Search for the cell housing the specified text and yield its (X, Y) center coordinate. 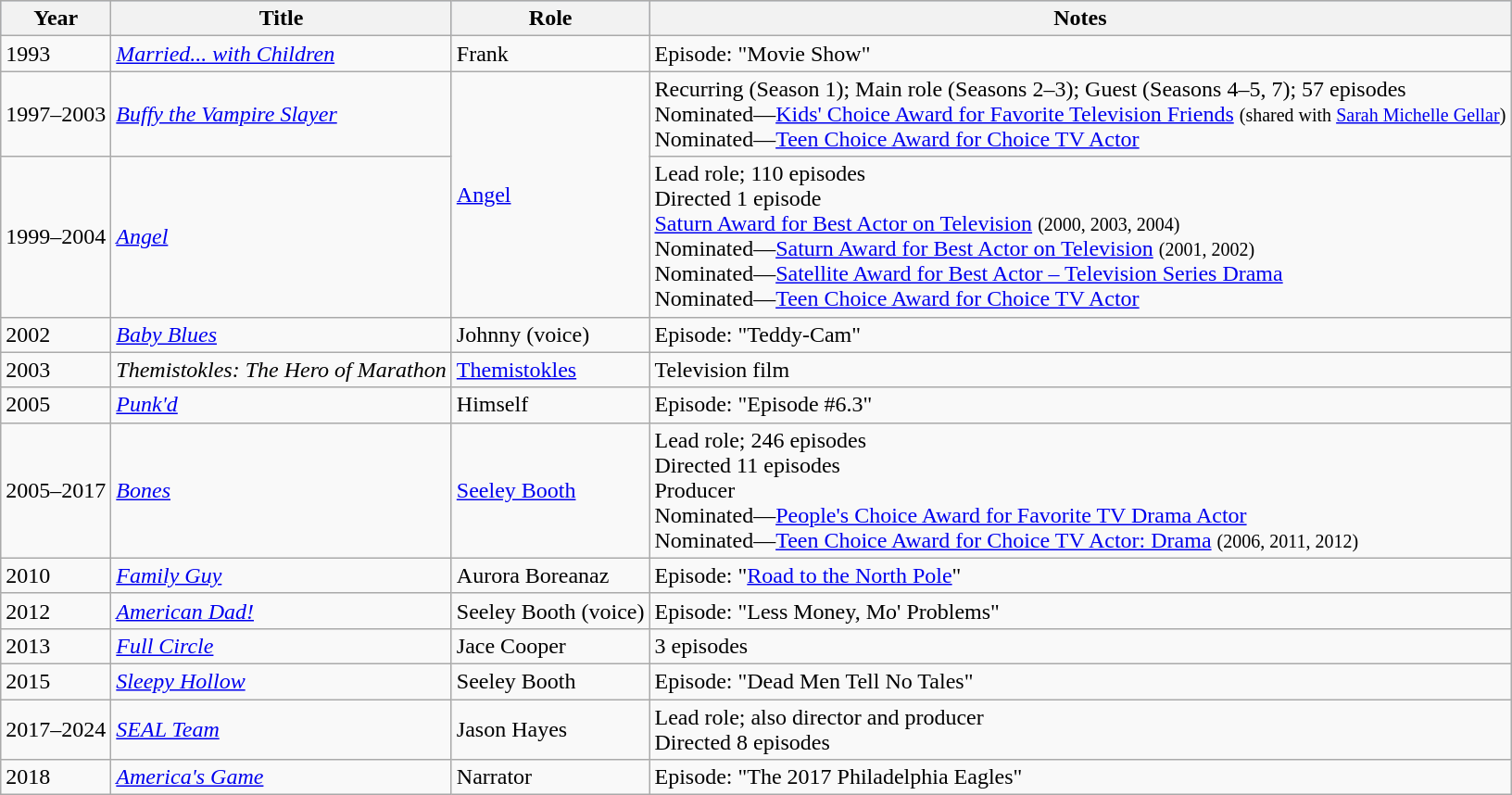
Notes (1080, 19)
Himself (550, 405)
2005–2017 (56, 490)
Johnny (voice) (550, 334)
Year (56, 19)
Aurora Boreanaz (550, 575)
2003 (56, 370)
Lead role; also director and producer Directed 8 episodes (1080, 728)
Punk'd (282, 405)
America's Game (282, 777)
2010 (56, 575)
Jace Cooper (550, 646)
Episode: "Movie Show" (1080, 54)
Episode: "Episode #6.3" (1080, 405)
Sleepy Hollow (282, 681)
2012 (56, 611)
Seeley Booth (voice) (550, 611)
3 episodes (1080, 646)
American Dad! (282, 611)
Baby Blues (282, 334)
Episode: "The 2017 Philadelphia Eagles" (1080, 777)
2002 (56, 334)
2013 (56, 646)
Episode: "Less Money, Mo' Problems" (1080, 611)
Married... with Children (282, 54)
SEAL Team (282, 728)
Family Guy (282, 575)
Episode: "Road to the North Pole" (1080, 575)
Episode: "Dead Men Tell No Tales" (1080, 681)
Television film (1080, 370)
1993 (56, 54)
Themistokles: The Hero of Marathon (282, 370)
Full Circle (282, 646)
Bones (282, 490)
Title (282, 19)
Frank (550, 54)
Episode: "Teddy-Cam" (1080, 334)
2005 (56, 405)
Buffy the Vampire Slayer (282, 114)
Jason Hayes (550, 728)
2018 (56, 777)
2017–2024 (56, 728)
1997–2003 (56, 114)
Themistokles (550, 370)
1999–2004 (56, 237)
Narrator (550, 777)
Role (550, 19)
2015 (56, 681)
